Search for the cell housing the specified text and yield its (X, Y) center coordinate. 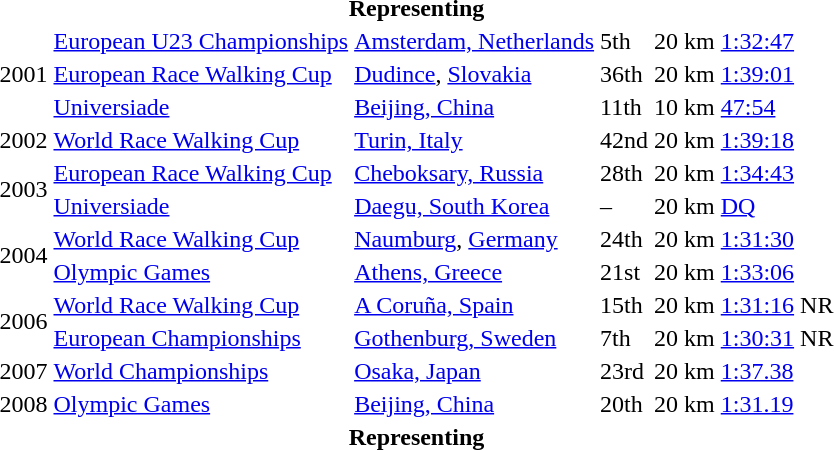
15th (624, 305)
European Championships (201, 338)
42nd (624, 140)
10 km (685, 107)
Dudince, Slovakia (474, 74)
23rd (624, 371)
28th (624, 173)
7th (624, 338)
Athens, Greece (474, 272)
5th (624, 41)
Amsterdam, Netherlands (474, 41)
11th (624, 107)
Osaka, Japan (474, 371)
Turin, Italy (474, 140)
World Championships (201, 371)
Cheboksary, Russia (474, 173)
Gothenburg, Sweden (474, 338)
24th (624, 239)
A Coruña, Spain (474, 305)
Naumburg, Germany (474, 239)
36th (624, 74)
21st (624, 272)
European U23 Championships (201, 41)
– (624, 206)
20th (624, 404)
Daegu, South Korea (474, 206)
